Return (X, Y) of the center of cell containing provided text 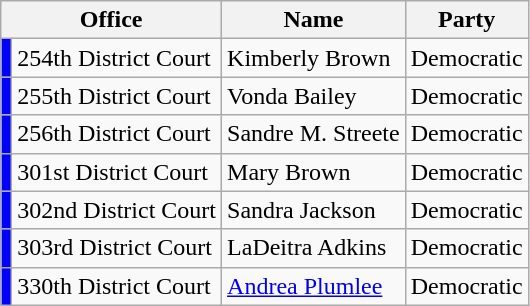
254th District Court (117, 58)
303rd District Court (117, 248)
Vonda Bailey (314, 96)
301st District Court (117, 172)
255th District Court (117, 96)
LaDeitra Adkins (314, 248)
Office (112, 20)
Andrea Plumlee (314, 286)
Party (466, 20)
256th District Court (117, 134)
Kimberly Brown (314, 58)
Sandre M. Streete (314, 134)
Name (314, 20)
302nd District Court (117, 210)
Mary Brown (314, 172)
330th District Court (117, 286)
Sandra Jackson (314, 210)
